Scan for the cell matching the given text and deliver its (X, Y) coordinate at center. 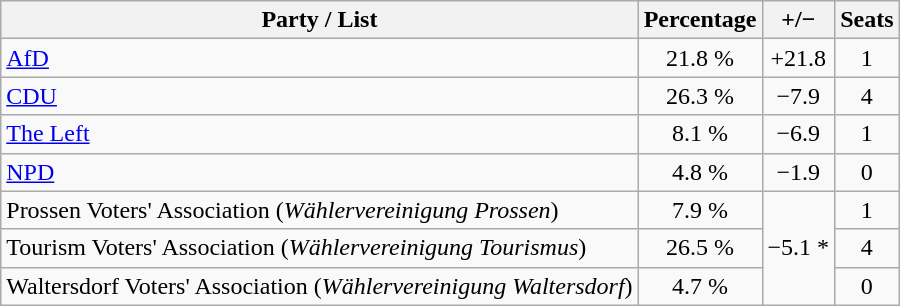
8.1 % (700, 134)
7.9 % (700, 210)
26.5 % (700, 248)
Seats (867, 20)
CDU (320, 96)
Prossen Voters' Association (Wählervereinigung Prossen) (320, 210)
Tourism Voters' Association (Wählervereinigung Tourismus) (320, 248)
+/− (798, 20)
26.3 % (700, 96)
Party / List (320, 20)
4.8 % (700, 172)
The Left (320, 134)
Waltersdorf Voters' Association (Wählervereinigung Waltersdorf) (320, 286)
−7.9 (798, 96)
21.8 % (700, 58)
+21.8 (798, 58)
AfD (320, 58)
4.7 % (700, 286)
−5.1 * (798, 248)
NPD (320, 172)
Percentage (700, 20)
−1.9 (798, 172)
−6.9 (798, 134)
